Extract the (x, y) coordinate from the center of the cell holding the provided text.  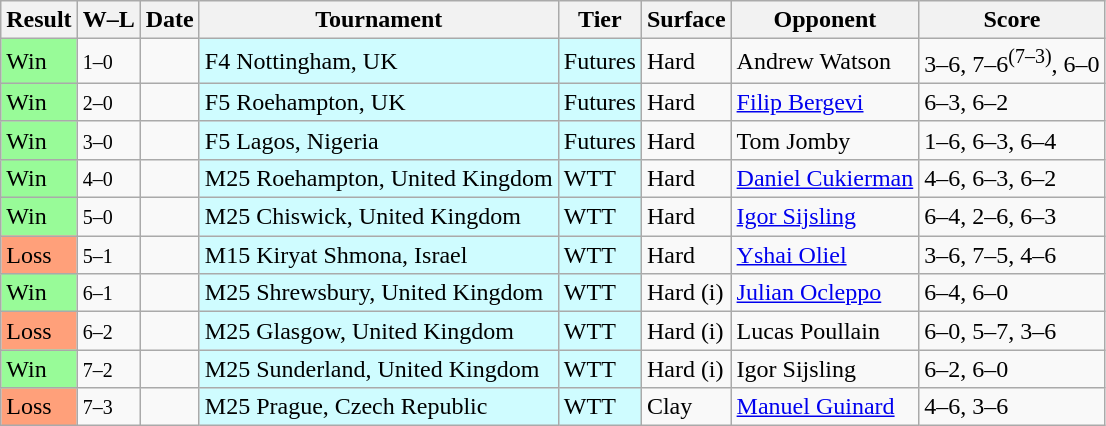
6–0, 5–7, 3–6 (1012, 331)
3–0 (108, 140)
4–6, 3–6 (1012, 407)
7–2 (108, 369)
7–3 (108, 407)
Clay (686, 407)
6–2, 6–0 (1012, 369)
Surface (686, 20)
W–L (108, 20)
6–4, 2–6, 6–3 (1012, 217)
4–0 (108, 178)
3–6, 7–5, 4–6 (1012, 255)
Tom Jomby (825, 140)
Lucas Poullain (825, 331)
4–6, 6–3, 6–2 (1012, 178)
Score (1012, 20)
Tournament (378, 20)
M25 Roehampton, United Kingdom (378, 178)
5–0 (108, 217)
1–6, 6–3, 6–4 (1012, 140)
M25 Chiswick, United Kingdom (378, 217)
6–4, 6–0 (1012, 293)
5–1 (108, 255)
6–2 (108, 331)
F4 Nottingham, UK (378, 62)
1–0 (108, 62)
6–1 (108, 293)
F5 Lagos, Nigeria (378, 140)
M25 Prague, Czech Republic (378, 407)
M15 Kiryat Shmona, Israel (378, 255)
Manuel Guinard (825, 407)
Andrew Watson (825, 62)
Julian Ocleppo (825, 293)
Yshai Oliel (825, 255)
Opponent (825, 20)
2–0 (108, 102)
Result (39, 20)
Daniel Cukierman (825, 178)
F5 Roehampton, UK (378, 102)
3–6, 7–6(7–3), 6–0 (1012, 62)
M25 Shrewsbury, United Kingdom (378, 293)
Filip Bergevi (825, 102)
M25 Sunderland, United Kingdom (378, 369)
Tier (600, 20)
Date (170, 20)
6–3, 6–2 (1012, 102)
M25 Glasgow, United Kingdom (378, 331)
